Identify which cell holds the provided text, then report its [X, Y] central coordinate. 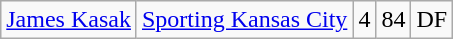
DF [432, 20]
Sporting Kansas City [244, 20]
4 [364, 20]
James Kasak [69, 20]
84 [394, 20]
